From the cell containing the given text, extract its center point as [X, Y] coordinate. 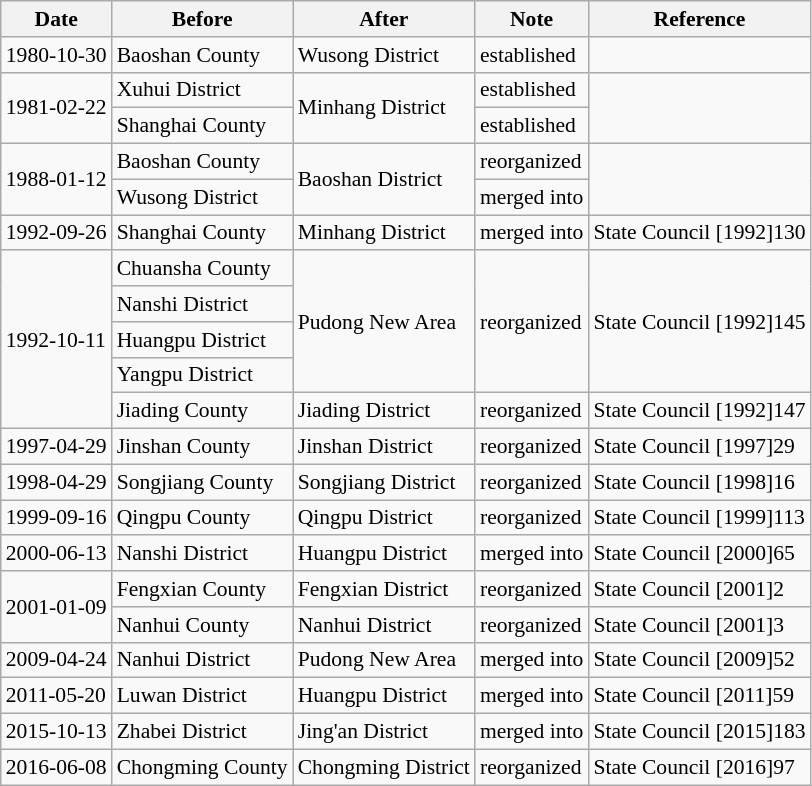
Nanhui County [202, 625]
1992-10-11 [56, 340]
Chongming County [202, 767]
State Council [2009]52 [699, 660]
Fengxian District [384, 589]
1981-02-22 [56, 108]
Qingpu County [202, 518]
1998-04-29 [56, 482]
Jinshan County [202, 447]
Yangpu District [202, 375]
Date [56, 19]
State Council [1998]16 [699, 482]
2000-06-13 [56, 554]
Baoshan District [384, 180]
State Council [1992]130 [699, 233]
Songjiang District [384, 482]
2001-01-09 [56, 606]
State Council [1999]113 [699, 518]
Jing'an District [384, 732]
State Council [1997]29 [699, 447]
Xuhui District [202, 90]
Jinshan District [384, 447]
State Council [2016]97 [699, 767]
Luwan District [202, 696]
State Council [2000]65 [699, 554]
Fengxian County [202, 589]
State Council [2001]2 [699, 589]
Note [532, 19]
2011-05-20 [56, 696]
Jiading County [202, 411]
1997-04-29 [56, 447]
1992-09-26 [56, 233]
Zhabei District [202, 732]
1999-09-16 [56, 518]
1980-10-30 [56, 55]
After [384, 19]
State Council [2011]59 [699, 696]
Qingpu District [384, 518]
Before [202, 19]
State Council [1992]147 [699, 411]
Reference [699, 19]
State Council [2001]3 [699, 625]
Chuansha County [202, 269]
State Council [1992]145 [699, 322]
1988-01-12 [56, 180]
Chongming District [384, 767]
Jiading District [384, 411]
2016-06-08 [56, 767]
Songjiang County [202, 482]
2015-10-13 [56, 732]
2009-04-24 [56, 660]
State Council [2015]183 [699, 732]
